Capture the cell that displays the provided text and extract its [X, Y] central coordinate. 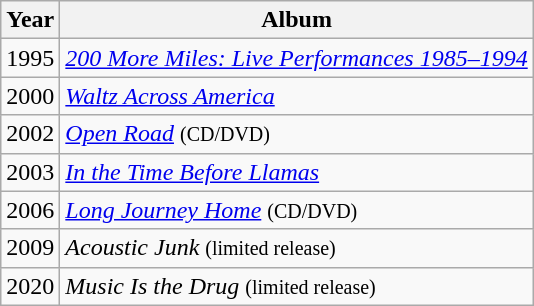
Open Road (CD/DVD) [296, 134]
2000 [30, 96]
2006 [30, 210]
Acoustic Junk (limited release) [296, 248]
Music Is the Drug (limited release) [296, 286]
Album [296, 20]
Year [30, 20]
2003 [30, 172]
Waltz Across America [296, 96]
Long Journey Home (CD/DVD) [296, 210]
2002 [30, 134]
2020 [30, 286]
2009 [30, 248]
In the Time Before Llamas [296, 172]
200 More Miles: Live Performances 1985–1994 [296, 58]
1995 [30, 58]
